Return the (X, Y) coordinate for the center point of the cell that contains the specified text.  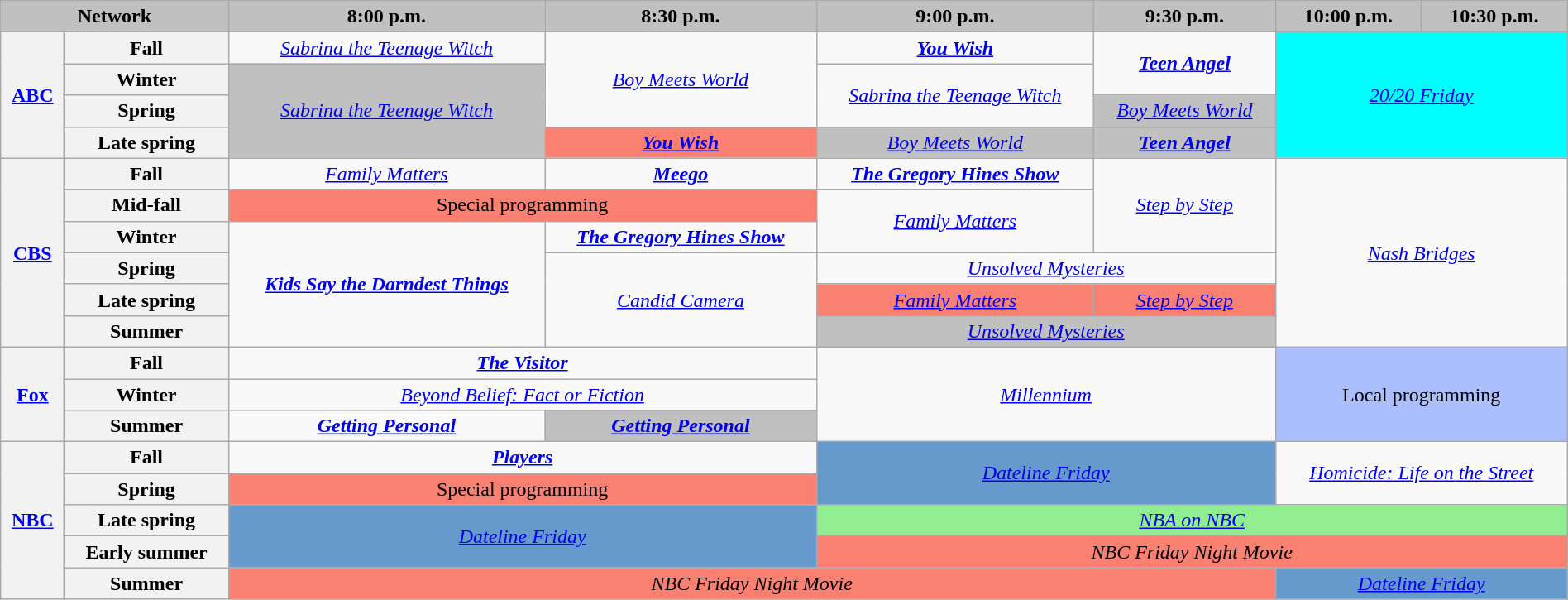
Fox (33, 394)
Players (523, 458)
Meego (681, 174)
Kids Say the Darndest Things (387, 284)
Beyond Belief: Fact or Fiction (523, 395)
Candid Camera (681, 300)
NBC (33, 521)
8:00 p.m. (387, 17)
The Visitor (523, 362)
10:00 p.m. (1348, 17)
NBA on NBC (1192, 521)
9:00 p.m. (955, 17)
Mid-fall (146, 205)
9:30 p.m. (1185, 17)
Early summer (146, 552)
CBS (33, 252)
ABC (33, 95)
Local programming (1421, 394)
Network (114, 17)
Nash Bridges (1421, 252)
Homicide: Life on the Street (1421, 473)
8:30 p.m. (681, 17)
20/20 Friday (1421, 95)
10:30 p.m. (1495, 17)
Millennium (1045, 394)
